Return [x, y] of the center of cell containing provided text 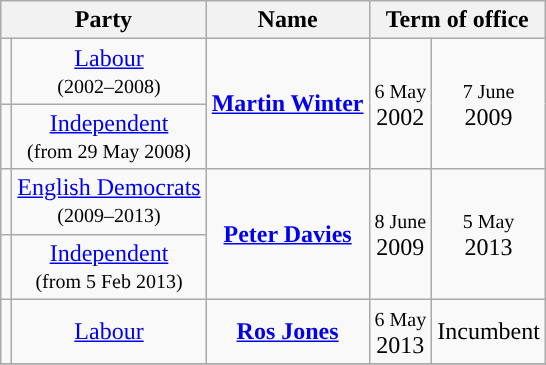
Independent(from 29 May 2008) [109, 136]
English Democrats(2009–2013) [109, 202]
6 May2002 [400, 104]
8 June2009 [400, 234]
Independent(from 5 Feb 2013) [109, 266]
Labour(2002–2008) [109, 72]
5 May2013 [489, 234]
Ros Jones [288, 332]
Term of office [457, 20]
Incumbent [489, 332]
Martin Winter [288, 104]
Party [104, 20]
Labour [109, 332]
Name [288, 20]
Peter Davies [288, 234]
7 June2009 [489, 104]
6 May2013 [400, 332]
